Locate the cell with the specified text and output its [X, Y] center coordinate. 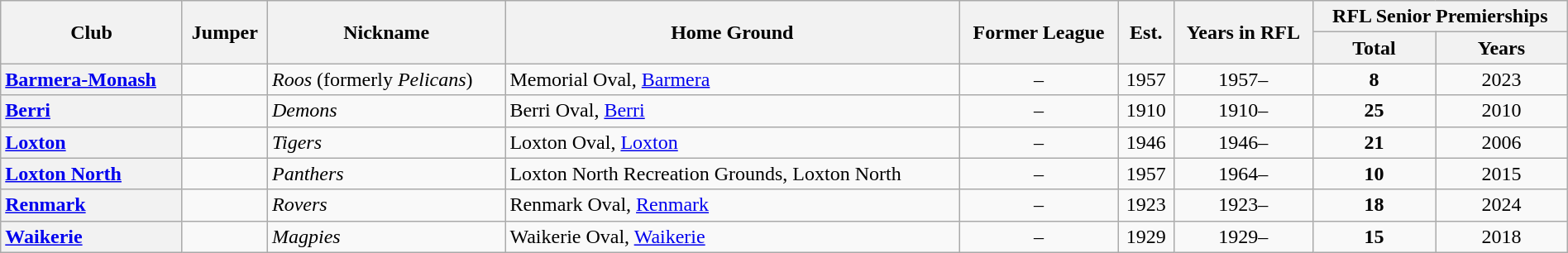
Years [1502, 48]
2024 [1502, 205]
Memorial Oval, Barmera [733, 79]
1929– [1243, 236]
Renmark [92, 205]
Rovers [385, 205]
Berri [92, 111]
2006 [1502, 142]
Former League [1039, 32]
10 [1374, 174]
2015 [1502, 174]
2018 [1502, 236]
1910– [1243, 111]
Berri Oval, Berri [733, 111]
Club [92, 32]
1910 [1146, 111]
Panthers [385, 174]
Loxton Oval, Loxton [733, 142]
15 [1374, 236]
8 [1374, 79]
Loxton North Recreation Grounds, Loxton North [733, 174]
25 [1374, 111]
Est. [1146, 32]
1929 [1146, 236]
Jumper [225, 32]
2010 [1502, 111]
21 [1374, 142]
Years in RFL [1243, 32]
Magpies [385, 236]
RFL Senior Premierships [1440, 17]
Nickname [385, 32]
1923 [1146, 205]
1946– [1243, 142]
Loxton North [92, 174]
Loxton [92, 142]
1957– [1243, 79]
1964– [1243, 174]
Roos (formerly Pelicans) [385, 79]
Demons [385, 111]
Renmark Oval, Renmark [733, 205]
Waikerie [92, 236]
Total [1374, 48]
Home Ground [733, 32]
Barmera-Monash [92, 79]
1946 [1146, 142]
Waikerie Oval, Waikerie [733, 236]
Tigers [385, 142]
18 [1374, 205]
1923– [1243, 205]
2023 [1502, 79]
